From the cell containing the given text, extract its center point as [x, y] coordinate. 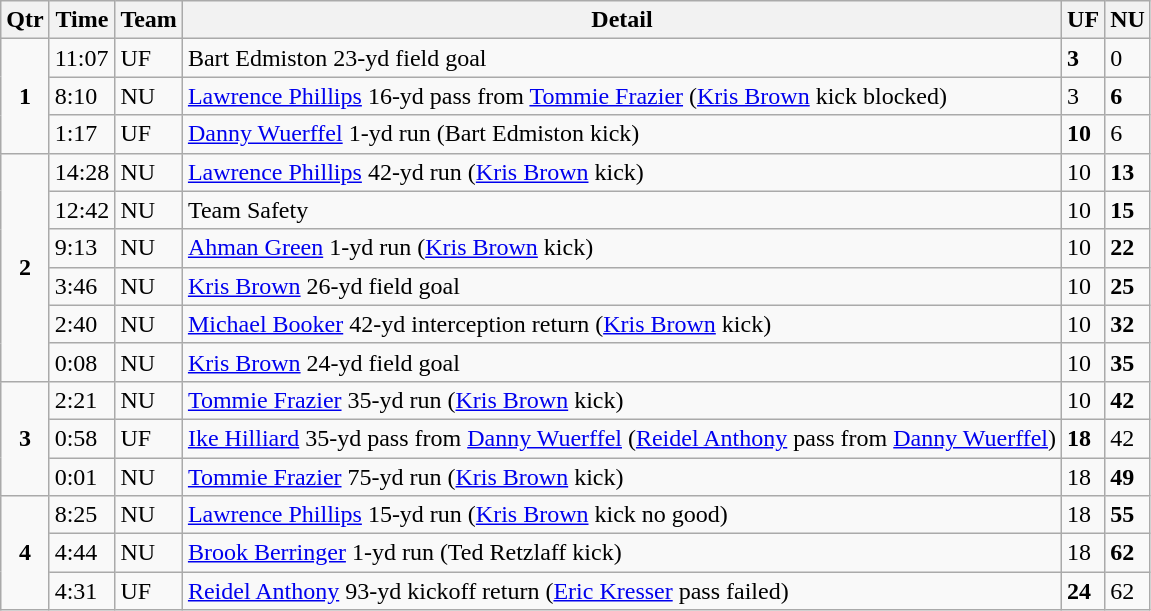
2 [25, 267]
35 [1128, 362]
32 [1128, 324]
Kris Brown 26-yd field goal [622, 286]
Qtr [25, 20]
Michael Booker 42-yd interception return (Kris Brown kick) [622, 324]
0:01 [82, 477]
55 [1128, 515]
Team Safety [622, 210]
Detail [622, 20]
Bart Edmiston 23-yd field goal [622, 58]
49 [1128, 477]
Ahman Green 1-yd run (Kris Brown kick) [622, 248]
8:25 [82, 515]
1 [25, 96]
11:07 [82, 58]
25 [1128, 286]
0:58 [82, 438]
3:46 [82, 286]
Ike Hilliard 35-yd pass from Danny Wuerffel (Reidel Anthony pass from Danny Wuerffel) [622, 438]
Tommie Frazier 75-yd run (Kris Brown kick) [622, 477]
Danny Wuerffel 1-yd run (Bart Edmiston kick) [622, 134]
Lawrence Phillips 42-yd run (Kris Brown kick) [622, 172]
4:44 [82, 553]
13 [1128, 172]
Reidel Anthony 93-yd kickoff return (Eric Kresser pass failed) [622, 591]
0:08 [82, 362]
1:17 [82, 134]
Kris Brown 24-yd field goal [622, 362]
22 [1128, 248]
2:21 [82, 400]
4 [25, 553]
Time [82, 20]
0 [1128, 58]
15 [1128, 210]
12:42 [82, 210]
9:13 [82, 248]
2:40 [82, 324]
Brook Berringer 1-yd run (Ted Retzlaff kick) [622, 553]
24 [1084, 591]
4:31 [82, 591]
8:10 [82, 96]
Lawrence Phillips 16-yd pass from Tommie Frazier (Kris Brown kick blocked) [622, 96]
Tommie Frazier 35-yd run (Kris Brown kick) [622, 400]
Lawrence Phillips 15-yd run (Kris Brown kick no good) [622, 515]
14:28 [82, 172]
Team [149, 20]
